Locate the cell with the specified text and output its (X, Y) center coordinate. 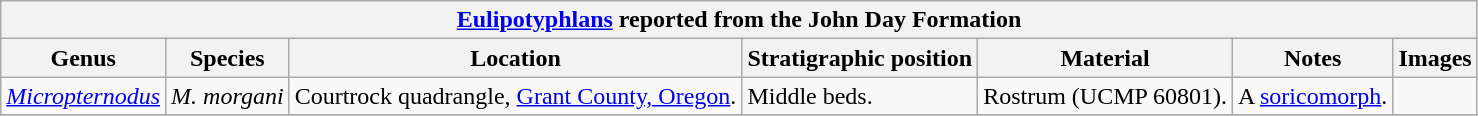
Micropternodus (84, 96)
A soricomorph. (1312, 96)
Courtrock quadrangle, Grant County, Oregon. (516, 96)
Notes (1312, 58)
Species (228, 58)
Genus (84, 58)
Rostrum (UCMP 60801). (1106, 96)
M. morgani (228, 96)
Middle beds. (860, 96)
Stratigraphic position (860, 58)
Material (1106, 58)
Images (1435, 58)
Eulipotyphlans reported from the John Day Formation (739, 20)
Location (516, 58)
